Detect which cell encompasses the target text, then output its (x, y) center coordinate. 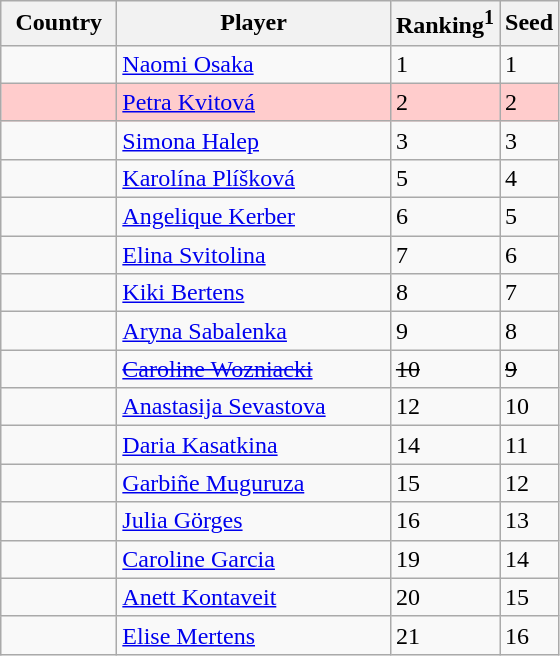
Elise Mertens (254, 635)
4 (530, 178)
Kiki Bertens (254, 293)
Seed (530, 24)
21 (444, 635)
20 (444, 597)
Julia Görges (254, 521)
Daria Kasatkina (254, 445)
Caroline Wozniacki (254, 369)
Anett Kontaveit (254, 597)
Garbiñe Muguruza (254, 483)
Naomi Osaka (254, 64)
Karolína Plíšková (254, 178)
Ranking1 (444, 24)
Aryna Sabalenka (254, 331)
Simona Halep (254, 140)
Country (59, 24)
Angelique Kerber (254, 217)
19 (444, 559)
Player (254, 24)
11 (530, 445)
Elina Svitolina (254, 255)
Caroline Garcia (254, 559)
Petra Kvitová (254, 102)
13 (530, 521)
Anastasija Sevastova (254, 407)
